Locate the cell with the specified text and output its [X, Y] center coordinate. 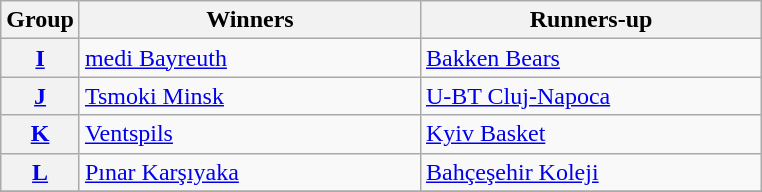
L [40, 172]
Tsmoki Minsk [250, 96]
Bakken Bears [590, 58]
Winners [250, 20]
J [40, 96]
Pınar Karşıyaka [250, 172]
Runners-up [590, 20]
Bahçeşehir Koleji [590, 172]
U-BT Cluj-Napoca [590, 96]
Kyiv Basket [590, 134]
I [40, 58]
medi Bayreuth [250, 58]
Group [40, 20]
Ventspils [250, 134]
K [40, 134]
